Output the [x, y] coordinate of the center of the cell containing the given text.  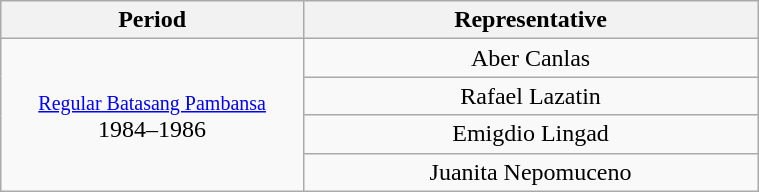
Juanita Nepomuceno [530, 172]
Emigdio Lingad [530, 134]
Rafael Lazatin [530, 96]
Representative [530, 20]
Aber Canlas [530, 58]
Period [152, 20]
Regular Batasang Pambansa1984–1986 [152, 115]
